Scan for the cell matching the given text and deliver its (X, Y) coordinate at center. 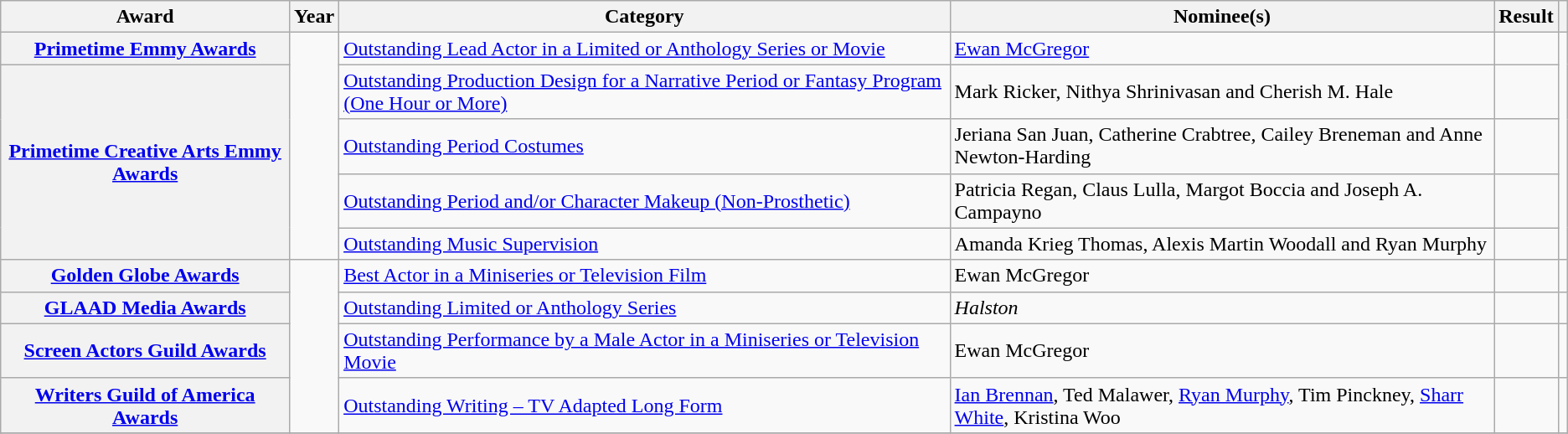
Golden Globe Awards (146, 276)
GLAAD Media Awards (146, 307)
Outstanding Period and/or Character Makeup (Non-Prosthetic) (645, 201)
Primetime Creative Arts Emmy Awards (146, 163)
Nominee(s) (1222, 17)
Outstanding Writing – TV Adapted Long Form (645, 406)
Best Actor in a Miniseries or Television Film (645, 276)
Outstanding Performance by a Male Actor in a Miniseries or Television Movie (645, 350)
Year (315, 17)
Amanda Krieg Thomas, Alexis Martin Woodall and Ryan Murphy (1222, 244)
Patricia Regan, Claus Lulla, Margot Boccia and Joseph A. Campayno (1222, 201)
Screen Actors Guild Awards (146, 350)
Halston (1222, 307)
Outstanding Limited or Anthology Series (645, 307)
Category (645, 17)
Outstanding Period Costumes (645, 146)
Outstanding Music Supervision (645, 244)
Writers Guild of America Awards (146, 406)
Award (146, 17)
Primetime Emmy Awards (146, 49)
Outstanding Production Design for a Narrative Period or Fantasy Program (One Hour or More) (645, 92)
Jeriana San Juan, Catherine Crabtree, Cailey Breneman and Anne Newton-Harding (1222, 146)
Outstanding Lead Actor in a Limited or Anthology Series or Movie (645, 49)
Result (1526, 17)
Mark Ricker, Nithya Shrinivasan and Cherish M. Hale (1222, 92)
Ian Brennan, Ted Malawer, Ryan Murphy, Tim Pinckney, Sharr White, Kristina Woo (1222, 406)
